Return [x, y] of the center of cell containing provided text 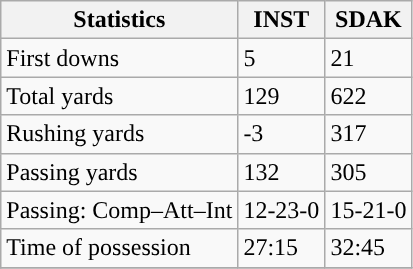
132 [282, 172]
129 [282, 96]
32:45 [368, 248]
Rushing yards [120, 134]
12-23-0 [282, 210]
27:15 [282, 248]
First downs [120, 58]
Statistics [120, 20]
-3 [282, 134]
622 [368, 96]
SDAK [368, 20]
Passing yards [120, 172]
INST [282, 20]
5 [282, 58]
Passing: Comp–Att–Int [120, 210]
305 [368, 172]
21 [368, 58]
15-21-0 [368, 210]
317 [368, 134]
Time of possession [120, 248]
Total yards [120, 96]
